Provide the (x, y) coordinate of the cell's center where the given text is located.  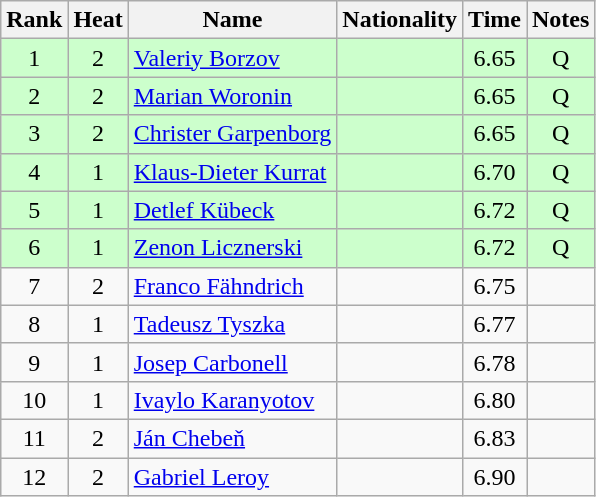
Valeriy Borzov (232, 58)
Zenon Licznerski (232, 248)
Notes (560, 20)
Name (232, 20)
Josep Carbonell (232, 362)
11 (34, 438)
6.70 (495, 172)
9 (34, 362)
5 (34, 210)
8 (34, 324)
Franco Fähndrich (232, 286)
4 (34, 172)
Ivaylo Karanyotov (232, 400)
6.80 (495, 400)
6.77 (495, 324)
7 (34, 286)
Nationality (400, 20)
Detlef Kübeck (232, 210)
6.75 (495, 286)
6.78 (495, 362)
6.90 (495, 477)
6 (34, 248)
Christer Garpenborg (232, 134)
12 (34, 477)
Heat (98, 20)
6.83 (495, 438)
10 (34, 400)
Tadeusz Tyszka (232, 324)
Ján Chebeň (232, 438)
3 (34, 134)
Klaus-Dieter Kurrat (232, 172)
Marian Woronin (232, 96)
Time (495, 20)
Gabriel Leroy (232, 477)
Rank (34, 20)
